Search for the cell housing the specified text and yield its [x, y] center coordinate. 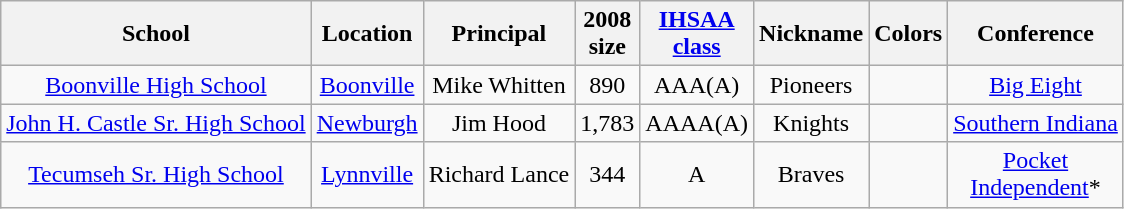
Southern Indiana [1036, 123]
Location [367, 34]
890 [608, 85]
Principal [499, 34]
A [697, 174]
Newburgh [367, 123]
John H. Castle Sr. High School [156, 123]
Conference [1036, 34]
Knights [812, 123]
Tecumseh Sr. High School [156, 174]
Pioneers [812, 85]
Colors [908, 34]
2008 size [608, 34]
Boonville [367, 85]
1,783 [608, 123]
Boonville High School [156, 85]
School [156, 34]
Lynnville [367, 174]
AAA(A) [697, 85]
AAAA(A) [697, 123]
344 [608, 174]
IHSAA class [697, 34]
Mike Whitten [499, 85]
Nickname [812, 34]
Braves [812, 174]
Pocket Independent* [1036, 174]
Richard Lance [499, 174]
Jim Hood [499, 123]
Big Eight [1036, 85]
